Return the (X, Y) coordinate for the center point of the cell that contains the specified text.  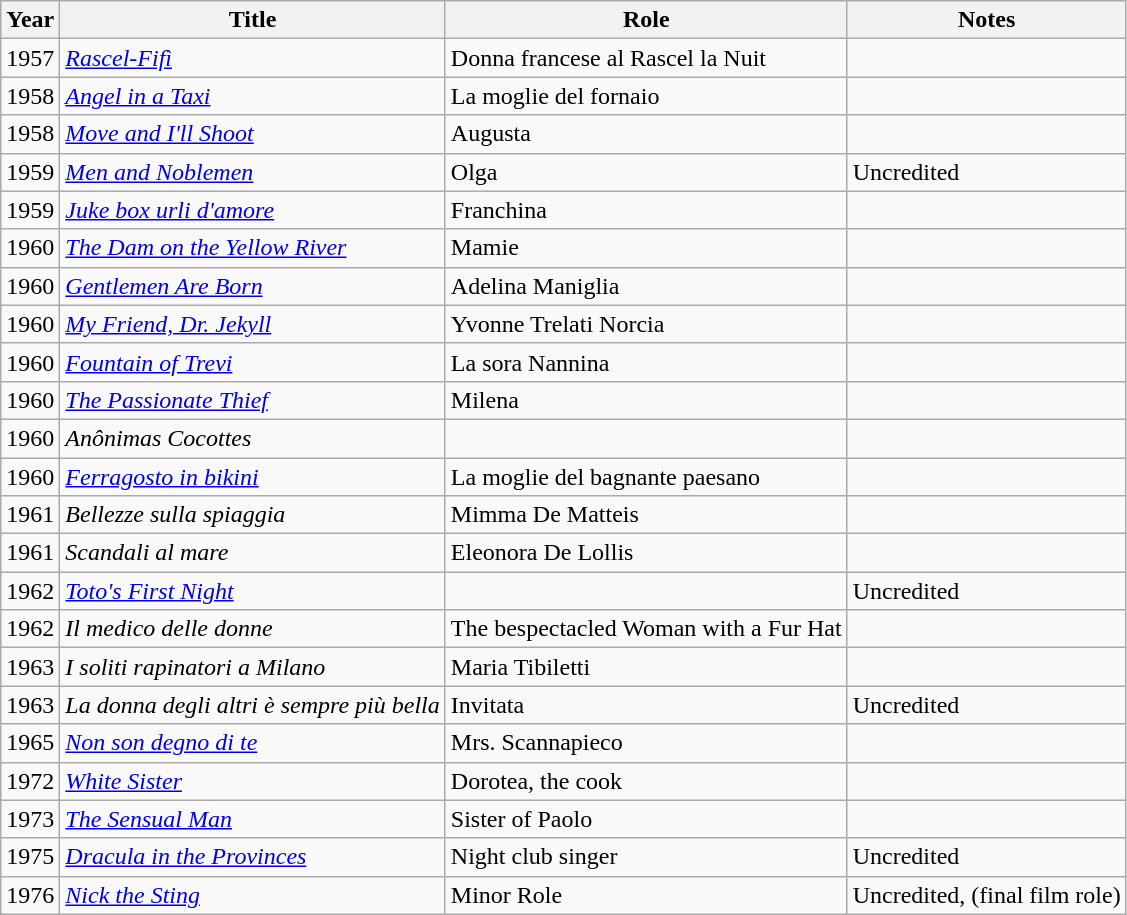
Angel in a Taxi (252, 96)
Mimma De Matteis (646, 515)
Year (30, 20)
1957 (30, 58)
1972 (30, 781)
Olga (646, 172)
1976 (30, 895)
La sora Nannina (646, 362)
Il medico delle donne (252, 629)
Milena (646, 400)
Franchina (646, 210)
Augusta (646, 134)
The Dam on the Yellow River (252, 248)
Sister of Paolo (646, 819)
Move and I'll Shoot (252, 134)
Maria Tibiletti (646, 667)
Adelina Maniglia (646, 286)
La donna degli altri è sempre più bella (252, 705)
Invitata (646, 705)
Rascel-Fifì (252, 58)
Non son degno di te (252, 743)
Donna francese al Rascel la Nuit (646, 58)
The Sensual Man (252, 819)
Scandali al mare (252, 553)
Role (646, 20)
Ferragosto in bikini (252, 477)
Dorotea, the cook (646, 781)
1965 (30, 743)
La moglie del bagnante paesano (646, 477)
I soliti rapinatori a Milano (252, 667)
Mrs. Scannapieco (646, 743)
Minor Role (646, 895)
Dracula in the Provinces (252, 857)
Notes (986, 20)
Title (252, 20)
Anônimas Cocottes (252, 438)
Bellezze sulla spiaggia (252, 515)
La moglie del fornaio (646, 96)
The bespectacled Woman with a Fur Hat (646, 629)
1973 (30, 819)
Mamie (646, 248)
Fountain of Trevi (252, 362)
Night club singer (646, 857)
Gentlemen Are Born (252, 286)
White Sister (252, 781)
Eleonora De Lollis (646, 553)
1975 (30, 857)
Yvonne Trelati Norcia (646, 324)
Uncredited, (final film role) (986, 895)
The Passionate Thief (252, 400)
Nick the Sting (252, 895)
Juke box urli d'amore (252, 210)
Toto's First Night (252, 591)
My Friend, Dr. Jekyll (252, 324)
Men and Noblemen (252, 172)
